Pinpoint the cell where the given text exists, returning its [X, Y] midpoint coordinate. 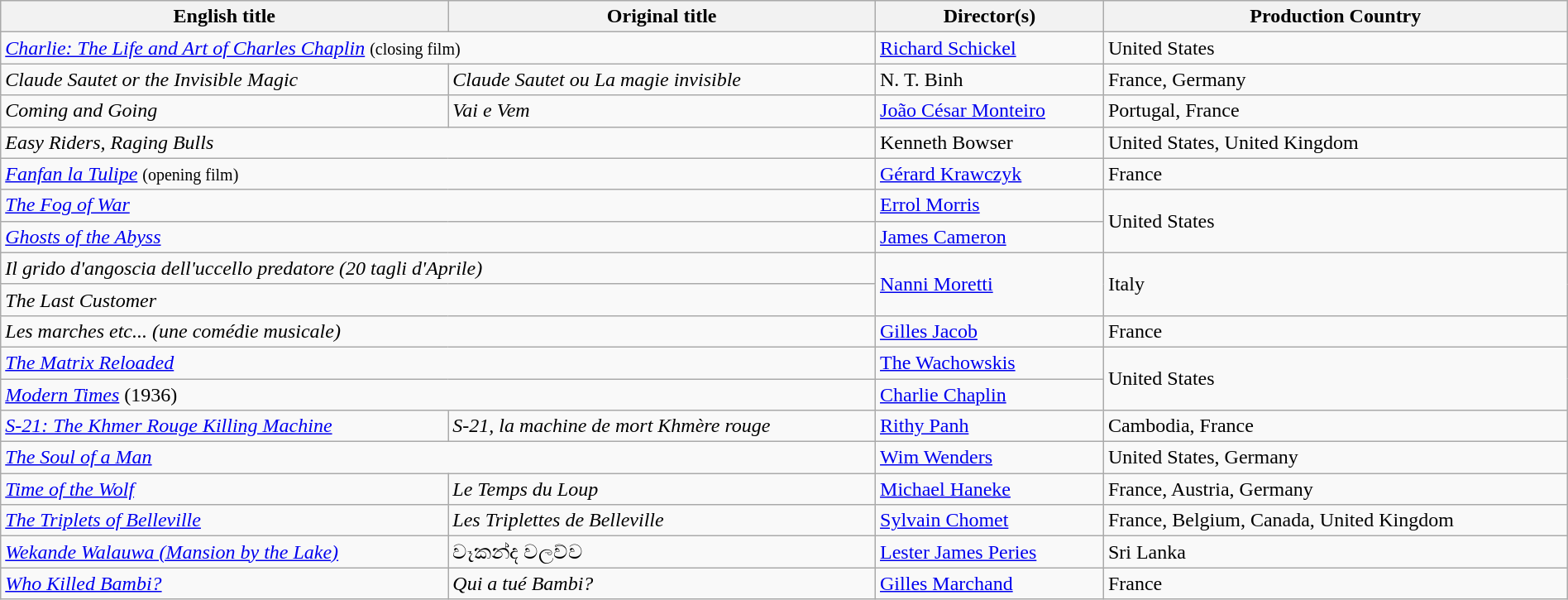
Director(s) [990, 17]
Fanfan la Tulipe (opening film) [438, 174]
Claude Sautet or the Invisible Magic [225, 79]
Kenneth Bowser [990, 142]
United States, United Kingdom [1335, 142]
Sylvain Chomet [990, 521]
Lester James Peries [990, 552]
Production Country [1335, 17]
Modern Times (1936) [438, 395]
The Wachowskis [990, 362]
Easy Riders, Raging Bulls [438, 142]
Charlie: The Life and Art of Charles Chaplin (closing film) [438, 48]
Gilles Marchand [990, 583]
Charlie Chaplin [990, 395]
Time of the Wolf [225, 489]
Michael Haneke [990, 489]
වෑකන්ද වලව්ව [662, 552]
Gérard Krawczyk [990, 174]
Richard Schickel [990, 48]
Il grido d'angoscia dell'uccello predatore (20 tagli d'Aprile) [438, 268]
Claude Sautet ou La magie invisible [662, 79]
Coming and Going [225, 111]
Nanni Moretti [990, 284]
Wekande Walauwa (Mansion by the Lake) [225, 552]
The Matrix Reloaded [438, 362]
The Fog of War [438, 205]
The Last Customer [438, 300]
Le Temps du Loup [662, 489]
France, Austria, Germany [1335, 489]
United States, Germany [1335, 458]
João César Monteiro [990, 111]
Les Triplettes de Belleville [662, 521]
English title [225, 17]
The Triplets of Belleville [225, 521]
The Soul of a Man [438, 458]
Portugal, France [1335, 111]
Wim Wenders [990, 458]
Italy [1335, 284]
France, Belgium, Canada, United Kingdom [1335, 521]
S-21: The Khmer Rouge Killing Machine [225, 426]
Vai e Vem [662, 111]
James Cameron [990, 237]
Gilles Jacob [990, 331]
S-21, la machine de mort Khmère rouge [662, 426]
Cambodia, France [1335, 426]
Sri Lanka [1335, 552]
France, Germany [1335, 79]
Original title [662, 17]
Who Killed Bambi? [225, 583]
N. T. Binh [990, 79]
Qui a tué Bambi? [662, 583]
Les marches etc... (une comédie musicale) [438, 331]
Ghosts of the Abyss [438, 237]
Rithy Panh [990, 426]
Errol Morris [990, 205]
